Return the (X, Y) coordinate for the center point of the cell that contains the specified text.  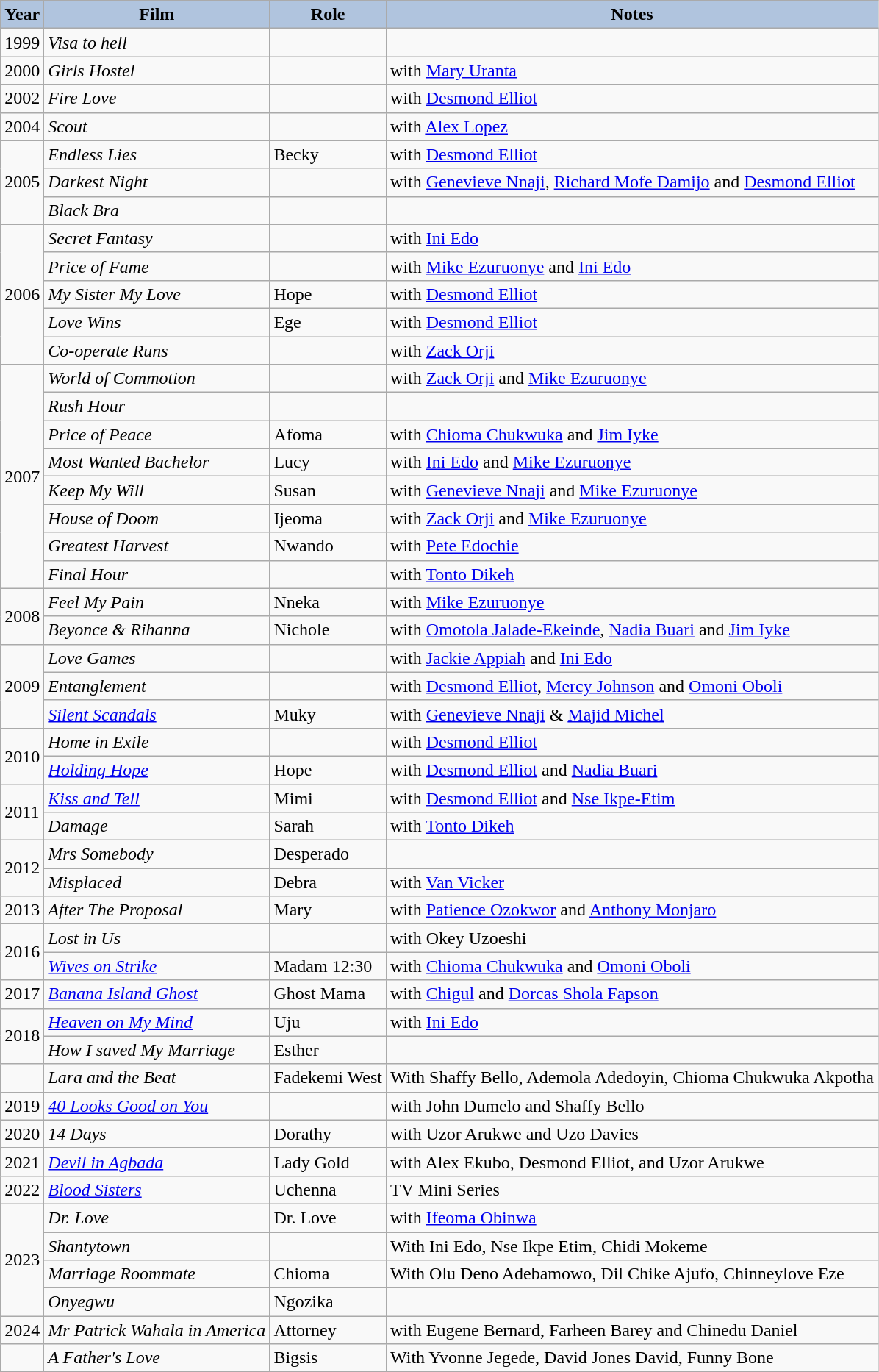
40 Looks Good on You (157, 1106)
After The Proposal (157, 910)
2004 (22, 126)
Silent Scandals (157, 714)
Desperado (328, 854)
2002 (22, 99)
with Ifeoma Obinwa (632, 1218)
Most Wanted Bachelor (157, 462)
With Shaffy Bello, Ademola Adedoyin, Chioma Chukwuka Akpotha (632, 1078)
2006 (22, 294)
Love Games (157, 658)
2024 (22, 1330)
Misplaced (157, 882)
Mr Patrick Wahala in America (157, 1330)
Wives on Strike (157, 966)
Blood Sisters (157, 1190)
With Yvonne Jegede, David Jones David, Funny Bone (632, 1358)
with Okey Uzoeshi (632, 938)
with Desmond Elliot and Nse Ikpe-Etim (632, 798)
Attorney (328, 1330)
Mimi (328, 798)
Kiss and Tell (157, 798)
2023 (22, 1260)
with Patience Ozokwor and Anthony Monjaro (632, 910)
Visa to hell (157, 43)
Becky (328, 154)
2008 (22, 616)
2000 (22, 71)
with Genevieve Nnaji & Majid Michel (632, 714)
Uju (328, 1022)
2007 (22, 476)
with Mike Ezuruonye and Ini Edo (632, 266)
Greatest Harvest (157, 546)
Damage (157, 826)
Price of Peace (157, 435)
14 Days (157, 1134)
Co-operate Runs (157, 351)
Ghost Mama (328, 994)
Girls Hostel (157, 71)
2012 (22, 868)
Fire Love (157, 99)
with Ini Edo and Mike Ezuruonye (632, 462)
Bigsis (328, 1358)
2021 (22, 1162)
World of Commotion (157, 379)
Lara and the Beat (157, 1078)
With Olu Deno Adebamowo, Dil Chike Ajufo, Chinneylove Eze (632, 1274)
Shantytown (157, 1246)
Entanglement (157, 686)
with Alex Ekubo, Desmond Elliot, and Uzor Arukwe (632, 1162)
With Ini Edo, Nse Ikpe Etim, Chidi Mokeme (632, 1246)
Marriage Roommate (157, 1274)
Esther (328, 1050)
Rush Hour (157, 407)
Nichole (328, 630)
with Jackie Appiah and Ini Edo (632, 658)
Secret Fantasy (157, 238)
Endless Lies (157, 154)
Susan (328, 490)
with Genevieve Nnaji and Mike Ezuruonye (632, 490)
Devil in Agbada (157, 1162)
2011 (22, 812)
Uchenna (328, 1190)
Scout (157, 126)
Lady Gold (328, 1162)
with Desmond Elliot and Nadia Buari (632, 770)
Afoma (328, 435)
Price of Fame (157, 266)
2020 (22, 1134)
Final Hour (157, 574)
Nneka (328, 602)
Ijeoma (328, 518)
Keep My Will (157, 490)
2018 (22, 1036)
Banana Island Ghost (157, 994)
Mrs Somebody (157, 854)
Nwando (328, 546)
Home in Exile (157, 742)
Darkest Night (157, 182)
Heaven on My Mind (157, 1022)
with Genevieve Nnaji, Richard Mofe Damijo and Desmond Elliot (632, 182)
2017 (22, 994)
TV Mini Series (632, 1190)
with Pete Edochie (632, 546)
House of Doom (157, 518)
How I saved My Marriage (157, 1050)
Lucy (328, 462)
My Sister My Love (157, 294)
with Uzor Arukwe and Uzo Davies (632, 1134)
2009 (22, 686)
2010 (22, 756)
Notes (632, 15)
2013 (22, 910)
with John Dumelo and Shaffy Bello (632, 1106)
A Father's Love (157, 1358)
Beyonce & Rihanna (157, 630)
2022 (22, 1190)
1999 (22, 43)
with Zack Orji (632, 351)
Holding Hope (157, 770)
with Chioma Chukwuka and Omoni Oboli (632, 966)
Black Bra (157, 210)
Dorathy (328, 1134)
Muky (328, 714)
Ngozika (328, 1302)
with Van Vicker (632, 882)
Sarah (328, 826)
Debra (328, 882)
Lost in Us (157, 938)
with Mary Uranta (632, 71)
with Mike Ezuruonye (632, 602)
with Chigul and Dorcas Shola Fapson (632, 994)
Mary (328, 910)
with Desmond Elliot, Mercy Johnson and Omoni Oboli (632, 686)
2016 (22, 952)
Role (328, 15)
with Chioma Chukwuka and Jim Iyke (632, 435)
with Eugene Bernard, Farheen Barey and Chinedu Daniel (632, 1330)
with Omotola Jalade-Ekeinde, Nadia Buari and Jim Iyke (632, 630)
2005 (22, 182)
Fadekemi West (328, 1078)
Love Wins (157, 322)
Chioma (328, 1274)
Madam 12:30 (328, 966)
Film (157, 15)
Ege (328, 322)
2019 (22, 1106)
Year (22, 15)
Feel My Pain (157, 602)
with Alex Lopez (632, 126)
Onyegwu (157, 1302)
